Extract the (x, y) coordinate from the center of the cell holding the provided text.  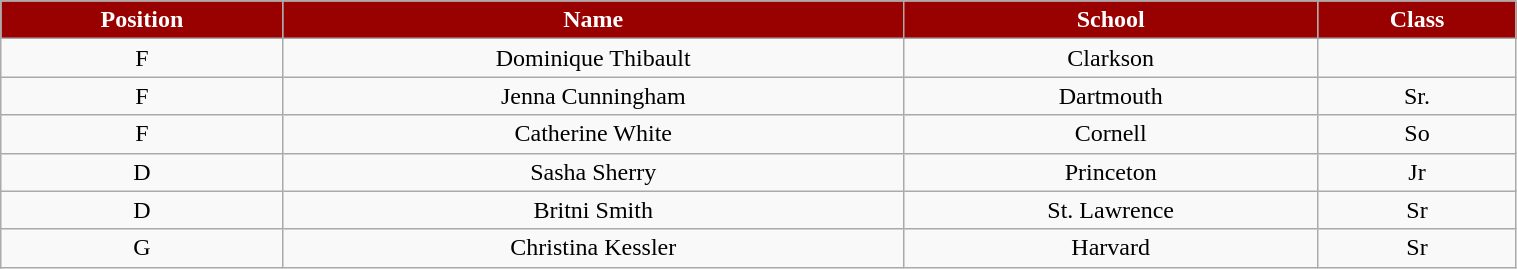
Christina Kessler (593, 248)
Catherine White (593, 134)
Cornell (1110, 134)
Harvard (1110, 248)
Princeton (1110, 172)
Sasha Sherry (593, 172)
Jenna Cunningham (593, 96)
Sr. (1417, 96)
Clarkson (1110, 58)
Position (142, 20)
Class (1417, 20)
Britni Smith (593, 210)
Jr (1417, 172)
Name (593, 20)
Dartmouth (1110, 96)
G (142, 248)
Dominique Thibault (593, 58)
School (1110, 20)
St. Lawrence (1110, 210)
So (1417, 134)
